Return the [X, Y] coordinate for the center point of the cell that contains the specified text.  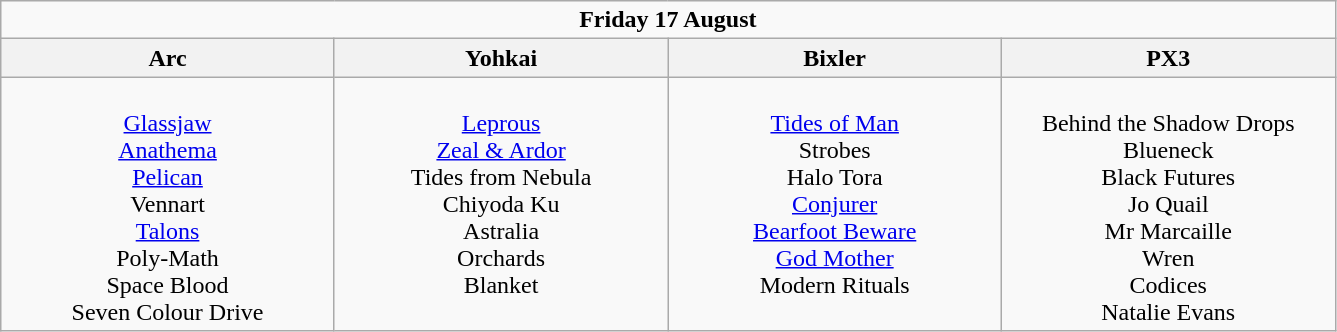
Bixler [835, 58]
Yohkai [501, 58]
Behind the Shadow Drops Blueneck Black Futures Jo Quail Mr Marcaille Wren Codices Natalie Evans [1168, 204]
Friday 17 August [668, 20]
Leprous Zeal & Ardor Tides from Nebula Chiyoda Ku Astralia Orchards Blanket [501, 204]
Glassjaw Anathema Pelican Vennart Talons Poly-Math Space Blood Seven Colour Drive [168, 204]
PX3 [1168, 58]
Tides of Man Strobes Halo Tora Conjurer Bearfoot Beware God Mother Modern Rituals [835, 204]
Arc [168, 58]
